Extract the (x, y) coordinate from the center of the cell holding the provided text.  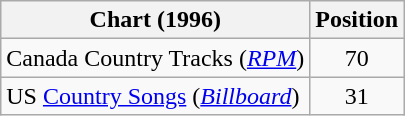
31 (357, 96)
Position (357, 20)
70 (357, 58)
Canada Country Tracks (RPM) (156, 58)
US Country Songs (Billboard) (156, 96)
Chart (1996) (156, 20)
